Detect which cell encompasses the target text, then output its (X, Y) center coordinate. 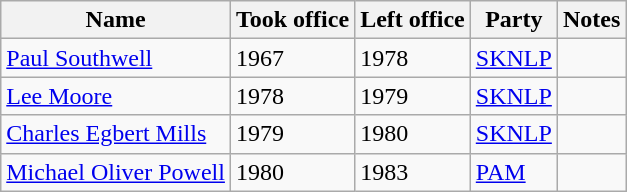
Party (514, 20)
Notes (591, 20)
Paul Southwell (116, 58)
Charles Egbert Mills (116, 134)
Left office (413, 20)
Name (116, 20)
PAM (514, 172)
Michael Oliver Powell (116, 172)
Took office (292, 20)
1967 (292, 58)
1983 (413, 172)
Lee Moore (116, 96)
